Scan for the cell matching the given text and deliver its (X, Y) coordinate at center. 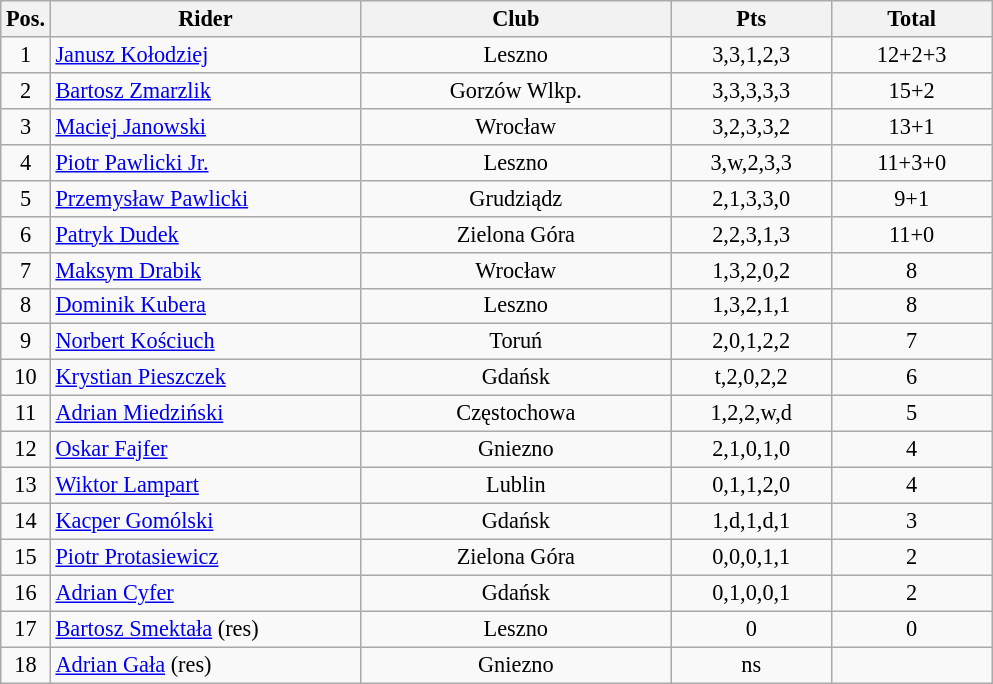
15 (26, 557)
3,3,1,2,3 (751, 55)
Club (516, 19)
1,d,1,d,1 (751, 521)
Maksym Drabik (205, 270)
Częstochowa (516, 414)
1,3,2,0,2 (751, 270)
11 (26, 414)
1,3,2,1,1 (751, 306)
10 (26, 378)
Pos. (26, 19)
Total (911, 19)
Bartosz Smektała (res) (205, 629)
Adrian Miedziński (205, 414)
2,1,3,3,0 (751, 198)
Pts (751, 19)
Adrian Gała (res) (205, 665)
Krystian Pieszczek (205, 378)
Piotr Pawlicki Jr. (205, 162)
13+1 (911, 126)
0,0,0,1,1 (751, 557)
Rider (205, 19)
Patryk Dudek (205, 234)
Grudziądz (516, 198)
Wiktor Lampart (205, 485)
11+3+0 (911, 162)
3,w,2,3,3 (751, 162)
Bartosz Zmarzlik (205, 90)
Piotr Protasiewicz (205, 557)
14 (26, 521)
12 (26, 450)
Gorzów Wlkp. (516, 90)
1,2,2,w,d (751, 414)
ns (751, 665)
0,1,1,2,0 (751, 485)
17 (26, 629)
2,1,0,1,0 (751, 450)
2,2,3,1,3 (751, 234)
Kacper Gomólski (205, 521)
9 (26, 342)
Maciej Janowski (205, 126)
Norbert Kościuch (205, 342)
1 (26, 55)
11+0 (911, 234)
9+1 (911, 198)
16 (26, 593)
t,2,0,2,2 (751, 378)
Przemysław Pawlicki (205, 198)
12+2+3 (911, 55)
Janusz Kołodziej (205, 55)
13 (26, 485)
3,2,3,3,2 (751, 126)
0,1,0,0,1 (751, 593)
Toruń (516, 342)
18 (26, 665)
2,0,1,2,2 (751, 342)
Adrian Cyfer (205, 593)
3,3,3,3,3 (751, 90)
Lublin (516, 485)
Oskar Fajfer (205, 450)
Dominik Kubera (205, 306)
15+2 (911, 90)
